Capture the cell that displays the provided text and extract its (x, y) central coordinate. 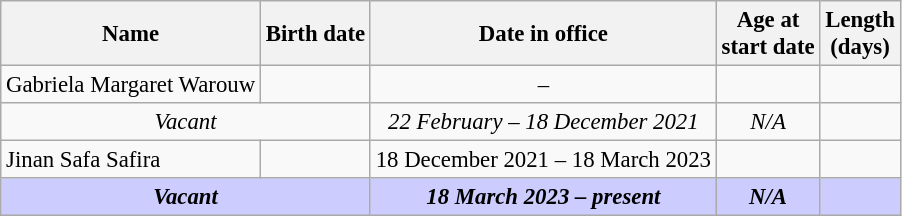
18 December 2021 – 18 March 2023 (543, 160)
– (543, 85)
Name (131, 34)
18 March 2023 – present (543, 197)
Gabriela Margaret Warouw (131, 85)
Date in office (543, 34)
Length(days) (860, 34)
22 February – 18 December 2021 (543, 122)
Birth date (315, 34)
Jinan Safa Safira (131, 160)
Age atstart date (768, 34)
